From the cell containing the given text, extract its center point as [X, Y] coordinate. 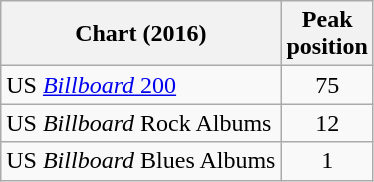
Peakposition [327, 34]
12 [327, 123]
US Billboard Rock Albums [141, 123]
75 [327, 85]
1 [327, 161]
Chart (2016) [141, 34]
US Billboard Blues Albums [141, 161]
US Billboard 200 [141, 85]
